Determine the (X, Y) coordinate at the center of the cell enclosing the given text.  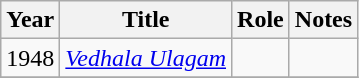
Role (261, 20)
Title (146, 20)
Year (30, 20)
1948 (30, 58)
Notes (323, 20)
Vedhala Ulagam (146, 58)
